Return [X, Y] of the center of cell containing provided text 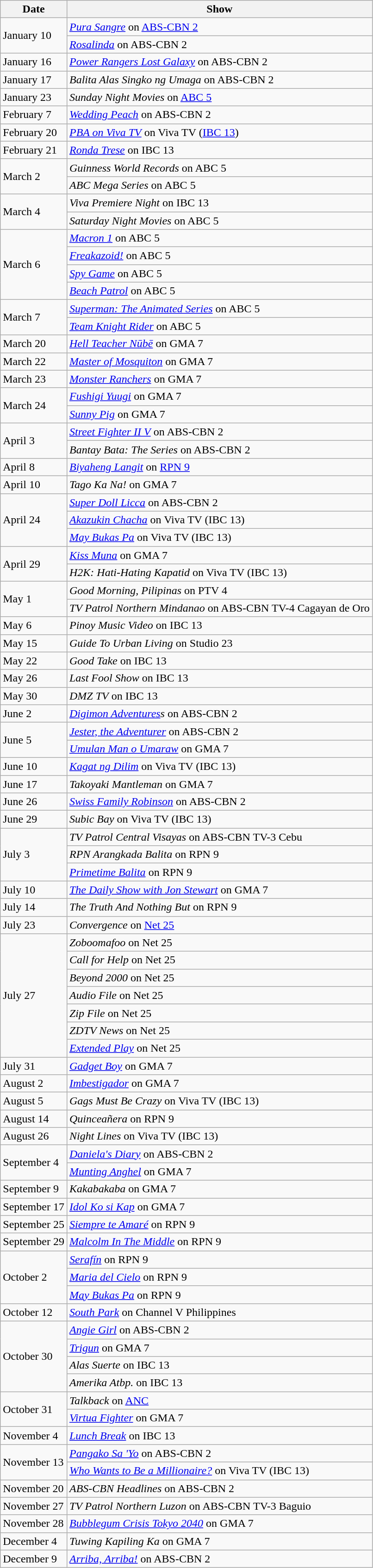
May Bukas Pa on Viva TV (IBC 13) [219, 538]
Zoboomafoo on Net 25 [219, 942]
November 4 [34, 1436]
Arriba, Arriba! on ABS-CBN 2 [219, 1559]
August 14 [34, 1119]
March 2 [34, 176]
December 9 [34, 1559]
Maria del Cielo on RPN 9 [219, 1277]
Date [34, 9]
July 3 [34, 855]
January 23 [34, 97]
February 21 [34, 150]
March 20 [34, 344]
May 1 [34, 599]
Macron 1 on ABC 5 [219, 238]
July 27 [34, 995]
Siempre te Amaré on RPN 9 [219, 1224]
Call for Help on Net 25 [219, 960]
Pura Sangre on ABS-CBN 2 [219, 27]
August 2 [34, 1084]
H2K: Hati-Hating Kapatid on Viva TV (IBC 13) [219, 573]
PBA on Viva TV on Viva TV (IBC 13) [219, 132]
Takoyaki Mantleman on GMA 7 [219, 784]
Audio File on Net 25 [219, 995]
November 20 [34, 1488]
Kiss Muna on GMA 7 [219, 555]
June 10 [34, 766]
March 24 [34, 405]
February 7 [34, 115]
South Park on Channel V Philippines [219, 1312]
November 28 [34, 1524]
Lunch Break on IBC 13 [219, 1436]
May 22 [34, 661]
Monster Ranchers on GMA 7 [219, 379]
Digimon Adventuress on ABS-CBN 2 [219, 713]
Balita Alas Singko ng Umaga on ABS-CBN 2 [219, 80]
September 29 [34, 1242]
Beyond 2000 on Net 25 [219, 978]
April 10 [34, 484]
May 15 [34, 643]
April 3 [34, 440]
Umulan Man o Umaraw on GMA 7 [219, 749]
TV Patrol Northern Luzon on ABS-CBN TV-3 Baguio [219, 1506]
TV Patrol Central Visayas on ABS-CBN TV-3 Cebu [219, 837]
October 31 [34, 1409]
February 20 [34, 132]
December 4 [34, 1541]
The Truth And Nothing But on RPN 9 [219, 907]
Night Lines on Viva TV (IBC 13) [219, 1136]
ABS-CBN Headlines on ABS-CBN 2 [219, 1488]
Last Fool Show on IBC 13 [219, 678]
Daniela's Diary on ABS-CBN 2 [219, 1154]
Subic Bay on Viva TV (IBC 13) [219, 819]
Gags Must Be Crazy on Viva TV (IBC 13) [219, 1101]
October 12 [34, 1312]
DMZ TV on IBC 13 [219, 696]
Team Knight Rider on ABC 5 [219, 326]
Tuwing Kapiling Ka on GMA 7 [219, 1541]
Wedding Peach on ABS-CBN 2 [219, 115]
Jester, the Adventurer on ABS-CBN 2 [219, 731]
Munting Anghel on GMA 7 [219, 1171]
Freakazoid! on ABC 5 [219, 256]
Talkback on ANC [219, 1401]
Viva Premiere Night on IBC 13 [219, 203]
Primetime Balita on RPN 9 [219, 872]
Guide To Urban Living on Studio 23 [219, 643]
Tago Ka Na! on GMA 7 [219, 484]
May 26 [34, 678]
June 29 [34, 819]
Gadget Boy on GMA 7 [219, 1066]
May 30 [34, 696]
January 17 [34, 80]
Ronda Trese on IBC 13 [219, 150]
Show [219, 9]
June 17 [34, 784]
Trigun on GMA 7 [219, 1348]
July 10 [34, 890]
Power Rangers Lost Galaxy on ABS-CBN 2 [219, 62]
RPN Arangkada Balita on RPN 9 [219, 855]
September 25 [34, 1224]
March 4 [34, 211]
April 8 [34, 467]
Fushigi Yuugi on GMA 7 [219, 397]
May Bukas Pa on RPN 9 [219, 1295]
Idol Ko si Kap on GMA 7 [219, 1207]
October 30 [34, 1356]
Hell Teacher Nūbē on GMA 7 [219, 344]
Street Fighter II V on ABS-CBN 2 [219, 432]
September 4 [34, 1163]
November 13 [34, 1462]
Kakabakaba on GMA 7 [219, 1189]
April 24 [34, 520]
Sunday Night Movies on ABC 5 [219, 97]
March 7 [34, 317]
Extended Play on Net 25 [219, 1048]
Guinness World Records on ABC 5 [219, 167]
Who Wants to Be a Millionaire? on Viva TV (IBC 13) [219, 1471]
Virtua Fighter on GMA 7 [219, 1418]
Good Morning, Pilipinas on PTV 4 [219, 590]
Alas Suerte on IBC 13 [219, 1365]
June 2 [34, 713]
Kagat ng Dilim on Viva TV (IBC 13) [219, 766]
ABC Mega Series on ABC 5 [219, 185]
June 5 [34, 740]
March 23 [34, 379]
January 16 [34, 62]
July 31 [34, 1066]
Swiss Family Robinson on ABS-CBN 2 [219, 802]
Spy Game on ABC 5 [219, 273]
March 6 [34, 265]
October 2 [34, 1277]
Rosalinda on ABS-CBN 2 [219, 44]
Bantay Bata: The Series on ABS-CBN 2 [219, 449]
January 10 [34, 36]
Superman: The Animated Series on ABC 5 [219, 309]
March 22 [34, 361]
The Daily Show with Jon Stewart on GMA 7 [219, 890]
Zip File on Net 25 [219, 1013]
Serafín on RPN 9 [219, 1259]
Imbestigador on GMA 7 [219, 1084]
September 9 [34, 1189]
TV Patrol Northern Mindanao on ABS-CBN TV-4 Cagayan de Oro [219, 608]
ZDTV News on Net 25 [219, 1030]
August 5 [34, 1101]
Akazukin Chacha on Viva TV (IBC 13) [219, 520]
Saturday Night Movies on ABC 5 [219, 221]
Malcolm In The Middle on RPN 9 [219, 1242]
Super Doll Licca on ABS-CBN 2 [219, 502]
Bubblegum Crisis Tokyo 2040 on GMA 7 [219, 1524]
August 26 [34, 1136]
Pinoy Music Video on IBC 13 [219, 626]
Sunny Pig on GMA 7 [219, 414]
Master of Mosquiton on GMA 7 [219, 361]
June 26 [34, 802]
Angie Girl on ABS-CBN 2 [219, 1330]
November 27 [34, 1506]
Biyaheng Langit on RPN 9 [219, 467]
Good Take on IBC 13 [219, 661]
Convergence on Net 25 [219, 925]
July 14 [34, 907]
Pangako Sa 'Yo on ABS-CBN 2 [219, 1453]
Quinceañera on RPN 9 [219, 1119]
September 17 [34, 1207]
July 23 [34, 925]
May 6 [34, 626]
Beach Patrol on ABC 5 [219, 291]
Amerika Atbp. on IBC 13 [219, 1383]
April 29 [34, 564]
